Search for the cell housing the specified text and yield its [X, Y] center coordinate. 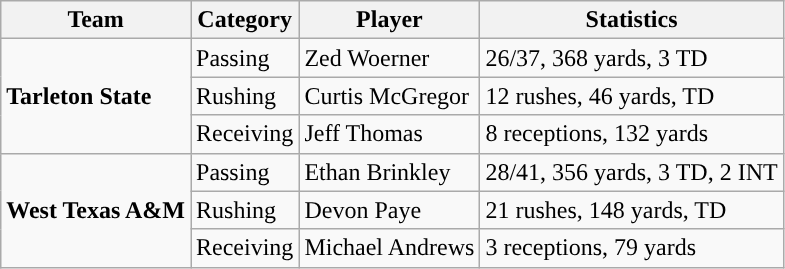
28/41, 356 yards, 3 TD, 2 INT [632, 172]
Player [390, 20]
Jeff Thomas [390, 134]
Curtis McGregor [390, 96]
Tarleton State [96, 96]
Category [244, 20]
Team [96, 20]
West Texas A&M [96, 210]
Michael Andrews [390, 248]
Statistics [632, 20]
3 receptions, 79 yards [632, 248]
Zed Woerner [390, 58]
12 rushes, 46 yards, TD [632, 96]
8 receptions, 132 yards [632, 134]
21 rushes, 148 yards, TD [632, 210]
Devon Paye [390, 210]
Ethan Brinkley [390, 172]
26/37, 368 yards, 3 TD [632, 58]
